Return (X, Y) of the center of cell containing provided text 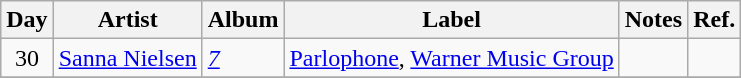
Notes (653, 20)
Artist (128, 20)
Day (27, 20)
30 (27, 58)
Parlophone, Warner Music Group (452, 58)
Ref. (714, 20)
Album (243, 20)
7 (243, 58)
Label (452, 20)
Sanna Nielsen (128, 58)
